Determine the (X, Y) coordinate at the center of the cell enclosing the given text.  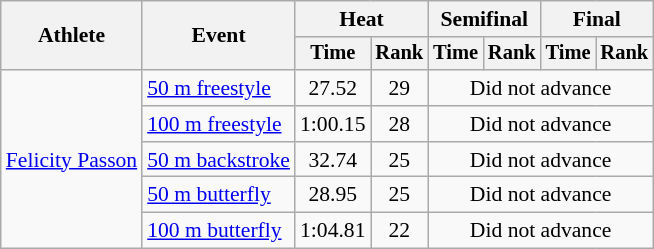
Heat (362, 19)
Felicity Passon (72, 159)
22 (399, 231)
50 m freestyle (218, 88)
50 m backstroke (218, 160)
Athlete (72, 36)
100 m butterfly (218, 231)
32.74 (332, 160)
50 m butterfly (218, 195)
29 (399, 88)
Final (597, 19)
Event (218, 36)
27.52 (332, 88)
28 (399, 124)
1:00.15 (332, 124)
1:04.81 (332, 231)
Semifinal (484, 19)
28.95 (332, 195)
100 m freestyle (218, 124)
